Find where the given text appears and provide that cell's center as (x, y) coordinate. 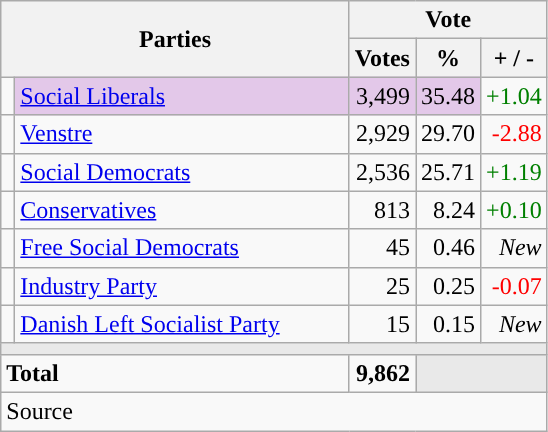
15 (382, 324)
0.46 (448, 248)
Danish Left Socialist Party (182, 324)
+1.19 (514, 172)
% (448, 58)
2,536 (382, 172)
Free Social Democrats (182, 248)
-2.88 (514, 134)
0.15 (448, 324)
8.24 (448, 210)
0.25 (448, 286)
25.71 (448, 172)
35.48 (448, 96)
+ / - (514, 58)
Parties (176, 39)
Votes (382, 58)
Social Liberals (182, 96)
Source (274, 411)
813 (382, 210)
29.70 (448, 134)
-0.07 (514, 286)
Social Democrats (182, 172)
+1.04 (514, 96)
9,862 (382, 373)
Vote (448, 20)
25 (382, 286)
Total (176, 373)
3,499 (382, 96)
45 (382, 248)
Venstre (182, 134)
Conservatives (182, 210)
2,929 (382, 134)
+0.10 (514, 210)
Industry Party (182, 286)
